Determine the (X, Y) coordinate at the center of the cell enclosing the given text.  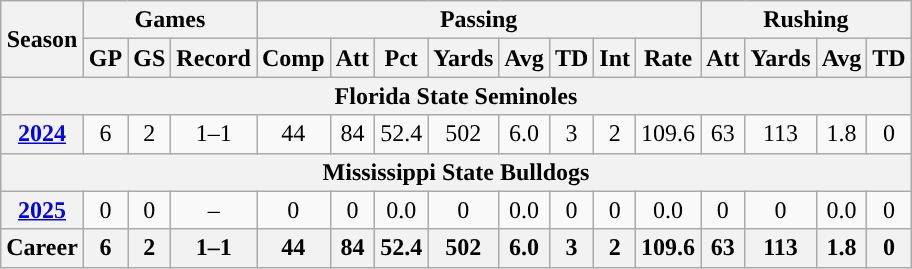
Pct (402, 58)
Season (42, 39)
GS (150, 58)
Mississippi State Bulldogs (456, 172)
Career (42, 248)
– (214, 210)
Comp (293, 58)
Rate (668, 58)
2024 (42, 134)
Record (214, 58)
Rushing (806, 20)
Florida State Seminoles (456, 96)
2025 (42, 210)
GP (105, 58)
Games (170, 20)
Int (615, 58)
Passing (478, 20)
